Return the (X, Y) coordinate for the center point of the cell that contains the specified text.  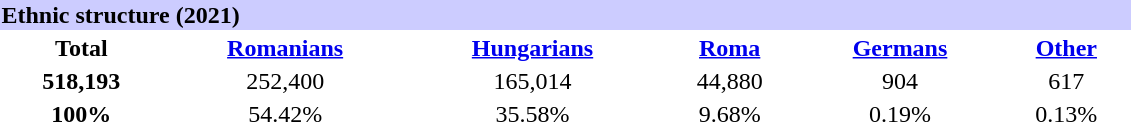
518,193 (82, 81)
Hungarians (533, 48)
Germans (900, 48)
904 (900, 81)
252,400 (286, 81)
Total (82, 48)
165,014 (533, 81)
Roma (730, 48)
44,880 (730, 81)
Romanians (286, 48)
